Identify which cell holds the provided text, then report its [X, Y] central coordinate. 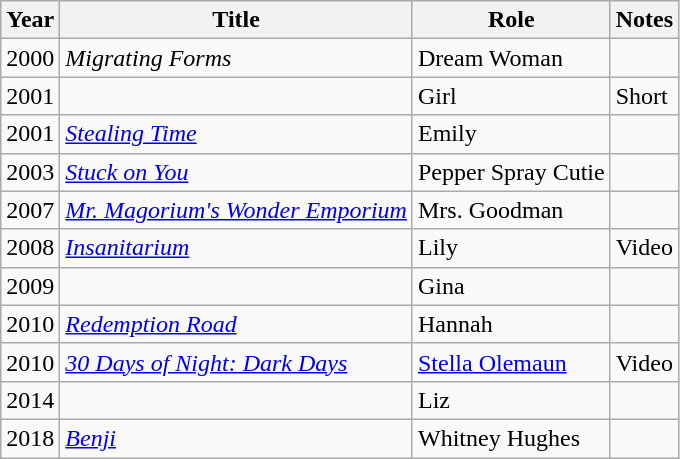
Benji [236, 438]
Redemption Road [236, 324]
Stealing Time [236, 134]
Lily [511, 248]
Whitney Hughes [511, 438]
Year [30, 20]
2018 [30, 438]
Notes [644, 20]
2000 [30, 58]
Insanitarium [236, 248]
Pepper Spray Cutie [511, 172]
2014 [30, 400]
2007 [30, 210]
Short [644, 96]
Mr. Magorium's Wonder Emporium [236, 210]
Mrs. Goodman [511, 210]
Gina [511, 286]
Liz [511, 400]
Stella Olemaun [511, 362]
2003 [30, 172]
Stuck on You [236, 172]
Migrating Forms [236, 58]
Dream Woman [511, 58]
30 Days of Night: Dark Days [236, 362]
Hannah [511, 324]
Emily [511, 134]
2009 [30, 286]
Girl [511, 96]
Title [236, 20]
2008 [30, 248]
Role [511, 20]
